Scan for the cell matching the given text and deliver its (X, Y) coordinate at center. 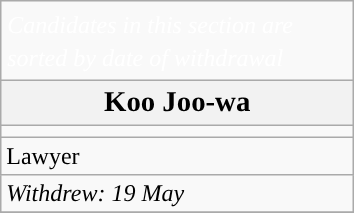
Lawyer (178, 156)
Candidates in this section are sorted by date of withdrawal (178, 40)
Withdrew: 19 May (178, 194)
Koo Joo-wa (178, 103)
